From the cell containing the given text, extract its center point as [X, Y] coordinate. 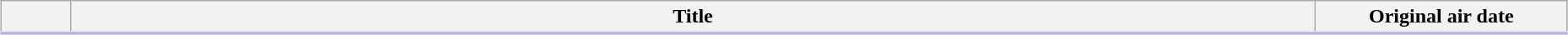
Original air date [1441, 17]
Title [693, 17]
